Return the (X, Y) coordinate for the center point of the cell that contains the specified text.  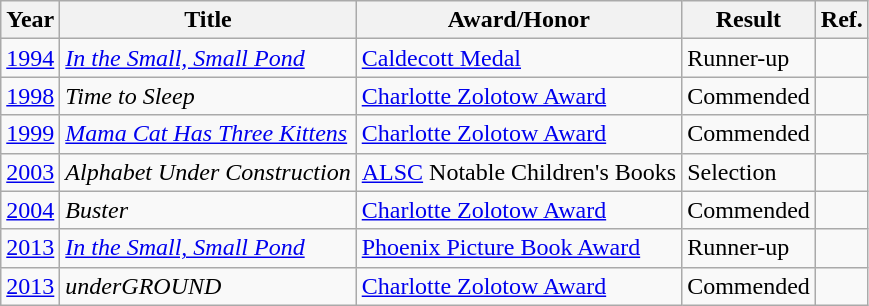
Result (749, 20)
Year (30, 20)
2003 (30, 172)
Title (208, 20)
Mama Cat Has Three Kittens (208, 134)
Phoenix Picture Book Award (518, 248)
2004 (30, 210)
1998 (30, 96)
Selection (749, 172)
Buster (208, 210)
underGROUND (208, 286)
1999 (30, 134)
ALSC Notable Children's Books (518, 172)
Ref. (842, 20)
Award/Honor (518, 20)
Caldecott Medal (518, 58)
Time to Sleep (208, 96)
Alphabet Under Construction (208, 172)
1994 (30, 58)
